Return [x, y] of the center of cell containing provided text 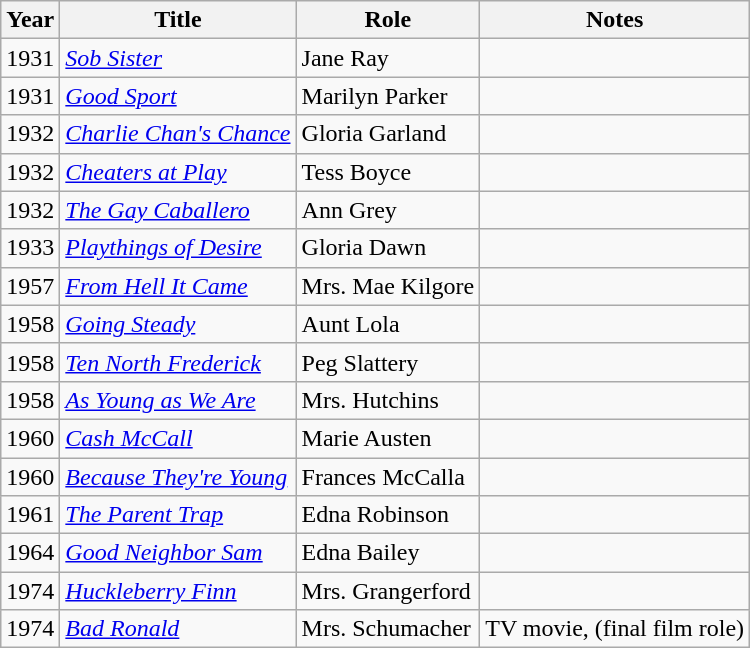
From Hell It Came [178, 286]
Edna Bailey [388, 553]
1961 [30, 515]
As Young as We Are [178, 400]
Frances McCalla [388, 477]
1933 [30, 248]
Marie Austen [388, 438]
Title [178, 20]
Playthings of Desire [178, 248]
Cash McCall [178, 438]
Mrs. Mae Kilgore [388, 286]
1964 [30, 553]
Ann Grey [388, 210]
Peg Slattery [388, 362]
Mrs. Schumacher [388, 629]
Bad Ronald [178, 629]
Marilyn Parker [388, 96]
Mrs. Hutchins [388, 400]
Edna Robinson [388, 515]
Huckleberry Finn [178, 591]
The Gay Caballero [178, 210]
Tess Boyce [388, 172]
Gloria Garland [388, 134]
Gloria Dawn [388, 248]
Sob Sister [178, 58]
Good Neighbor Sam [178, 553]
Because They're Young [178, 477]
Aunt Lola [388, 324]
Notes [615, 20]
1957 [30, 286]
Cheaters at Play [178, 172]
Charlie Chan's Chance [178, 134]
TV movie, (final film role) [615, 629]
Role [388, 20]
The Parent Trap [178, 515]
Jane Ray [388, 58]
Going Steady [178, 324]
Mrs. Grangerford [388, 591]
Year [30, 20]
Good Sport [178, 96]
Ten North Frederick [178, 362]
